Capture the cell that displays the provided text and extract its (x, y) central coordinate. 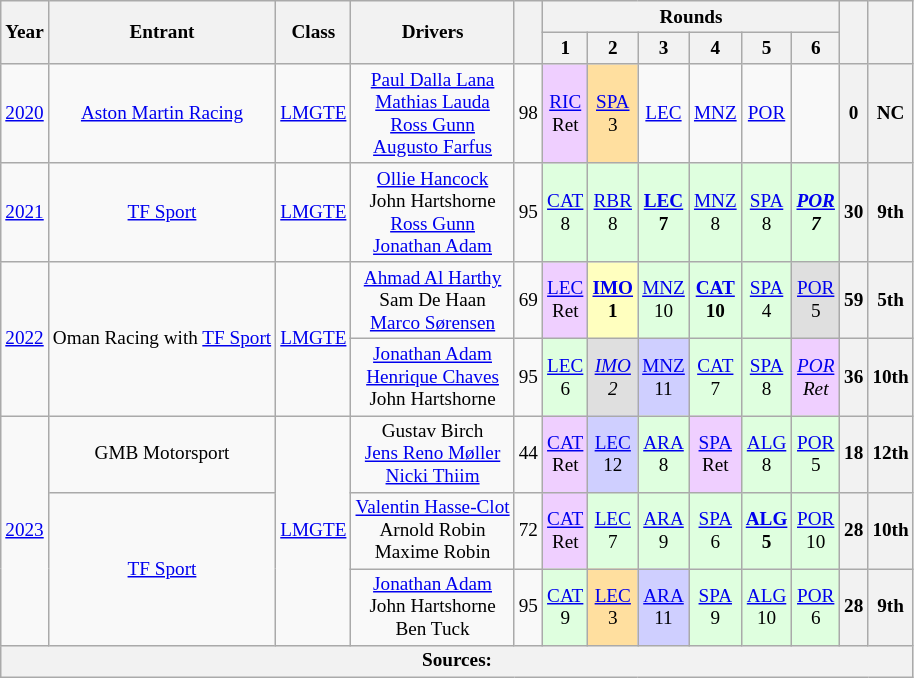
2020 (25, 114)
SPARet (715, 454)
2023 (25, 530)
1 (566, 48)
98 (528, 114)
PORRet (816, 378)
Class (314, 32)
0 (853, 114)
POR10 (816, 530)
4 (715, 48)
59 (853, 300)
5 (766, 48)
12th (890, 454)
Aston Martin Racing (162, 114)
30 (853, 212)
LEC (664, 114)
MNZ (715, 114)
Valentin Hasse-Clot Arnold Robin Maxime Robin (432, 530)
2 (613, 48)
GMB Motorsport (162, 454)
MNZ11 (664, 378)
Drivers (432, 32)
ARA8 (664, 454)
SPA3 (613, 114)
Jonathan Adam John Hartshorne Ben Tuck (432, 608)
Sources: (457, 661)
Jonathan Adam Henrique Chaves John Hartshorne (432, 378)
SPA9 (715, 608)
LECRet (566, 300)
CAT7 (715, 378)
IMO2 (613, 378)
NC (890, 114)
18 (853, 454)
36 (853, 378)
2021 (25, 212)
ALG5 (766, 530)
Ahmad Al Harthy Sam De Haan Marco Sørensen (432, 300)
MNZ8 (715, 212)
LEC6 (566, 378)
Paul Dalla Lana Mathias Lauda Ross Gunn Augusto Farfus (432, 114)
Ollie Hancock John Hartshorne Ross Gunn Jonathan Adam (432, 212)
72 (528, 530)
3 (664, 48)
SPA6 (715, 530)
5th (890, 300)
ARA11 (664, 608)
2022 (25, 338)
44 (528, 454)
Entrant (162, 32)
CAT10 (715, 300)
Oman Racing with TF Sport (162, 338)
IMO1 (613, 300)
69 (528, 300)
LEC12 (613, 454)
LEC3 (613, 608)
ALG10 (766, 608)
CAT9 (566, 608)
ARA9 (664, 530)
Gustav Birch Jens Reno Møller Nicki Thiim (432, 454)
CAT8 (566, 212)
POR (766, 114)
POR7 (816, 212)
Year (25, 32)
6 (816, 48)
RBR8 (613, 212)
MNZ10 (664, 300)
POR6 (816, 608)
Rounds (692, 17)
SPA4 (766, 300)
RICRet (566, 114)
ALG8 (766, 454)
